For the text-containing cell, return its midpoint in (X, Y) coordinate format. 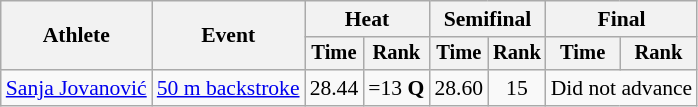
Heat (368, 19)
28.60 (458, 88)
15 (517, 88)
28.44 (334, 88)
=13 Q (396, 88)
Final (622, 19)
Event (228, 36)
Athlete (76, 36)
50 m backstroke (228, 88)
Semifinal (487, 19)
Sanja Jovanović (76, 88)
Did not advance (622, 88)
